Return [x, y] of the center of cell containing provided text 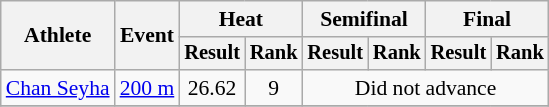
Did not advance [425, 88]
Final [488, 19]
Event [148, 36]
Semifinal [364, 19]
Chan Seyha [58, 88]
Athlete [58, 36]
200 m [148, 88]
9 [274, 88]
26.62 [212, 88]
Heat [240, 19]
